Extract the (X, Y) coordinate from the center of the cell holding the provided text.  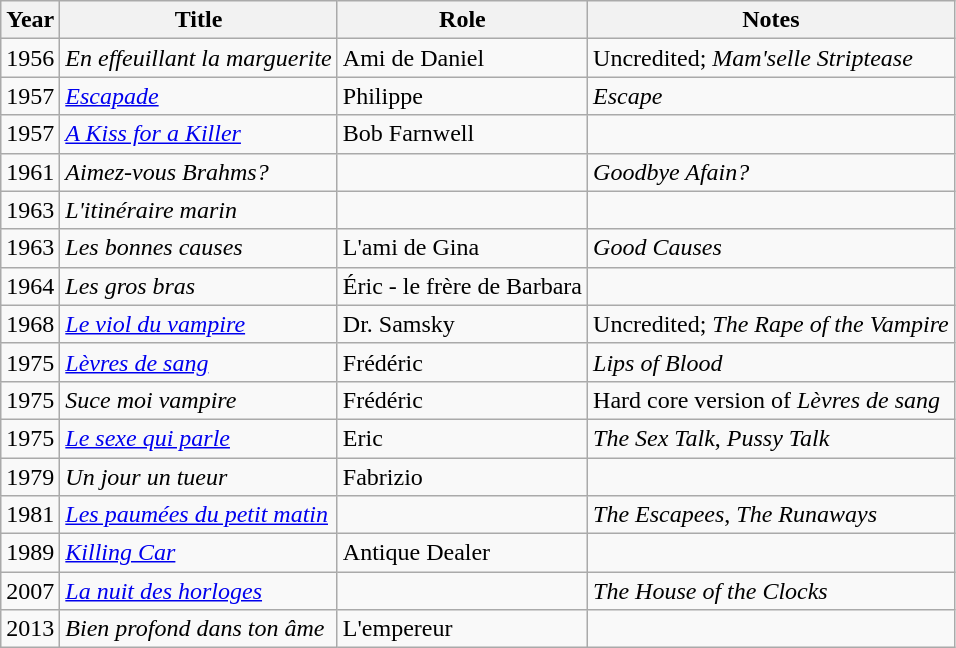
L'itinéraire marin (198, 210)
Role (462, 20)
1964 (30, 286)
1979 (30, 477)
Uncredited; The Rape of the Vampire (772, 324)
1981 (30, 515)
Escape (772, 96)
Year (30, 20)
1968 (30, 324)
Éric - le frère de Barbara (462, 286)
Eric (462, 438)
Antique Dealer (462, 553)
Un jour un tueur (198, 477)
Killing Car (198, 553)
Lips of Blood (772, 362)
Ami de Daniel (462, 58)
2013 (30, 629)
The Escapees, The Runaways (772, 515)
Notes (772, 20)
The Sex Talk, Pussy Talk (772, 438)
En effeuillant la marguerite (198, 58)
Fabrizio (462, 477)
Suce moi vampire (198, 400)
1956 (30, 58)
Lèvres de sang (198, 362)
Le sexe qui parle (198, 438)
Le viol du vampire (198, 324)
Goodbye Afain? (772, 172)
Hard core version of Lèvres de sang (772, 400)
The House of the Clocks (772, 591)
A Kiss for a Killer (198, 134)
Les paumées du petit matin (198, 515)
Philippe (462, 96)
La nuit des horloges (198, 591)
Bien profond dans ton âme (198, 629)
1989 (30, 553)
2007 (30, 591)
L'empereur (462, 629)
Uncredited; Mam'selle Striptease (772, 58)
Bob Farnwell (462, 134)
Good Causes (772, 248)
Aimez-vous Brahms? (198, 172)
Les bonnes causes (198, 248)
L'ami de Gina (462, 248)
Title (198, 20)
Les gros bras (198, 286)
1961 (30, 172)
Dr. Samsky (462, 324)
Escapade (198, 96)
